Determine the [x, y] coordinate at the center of the cell enclosing the given text.  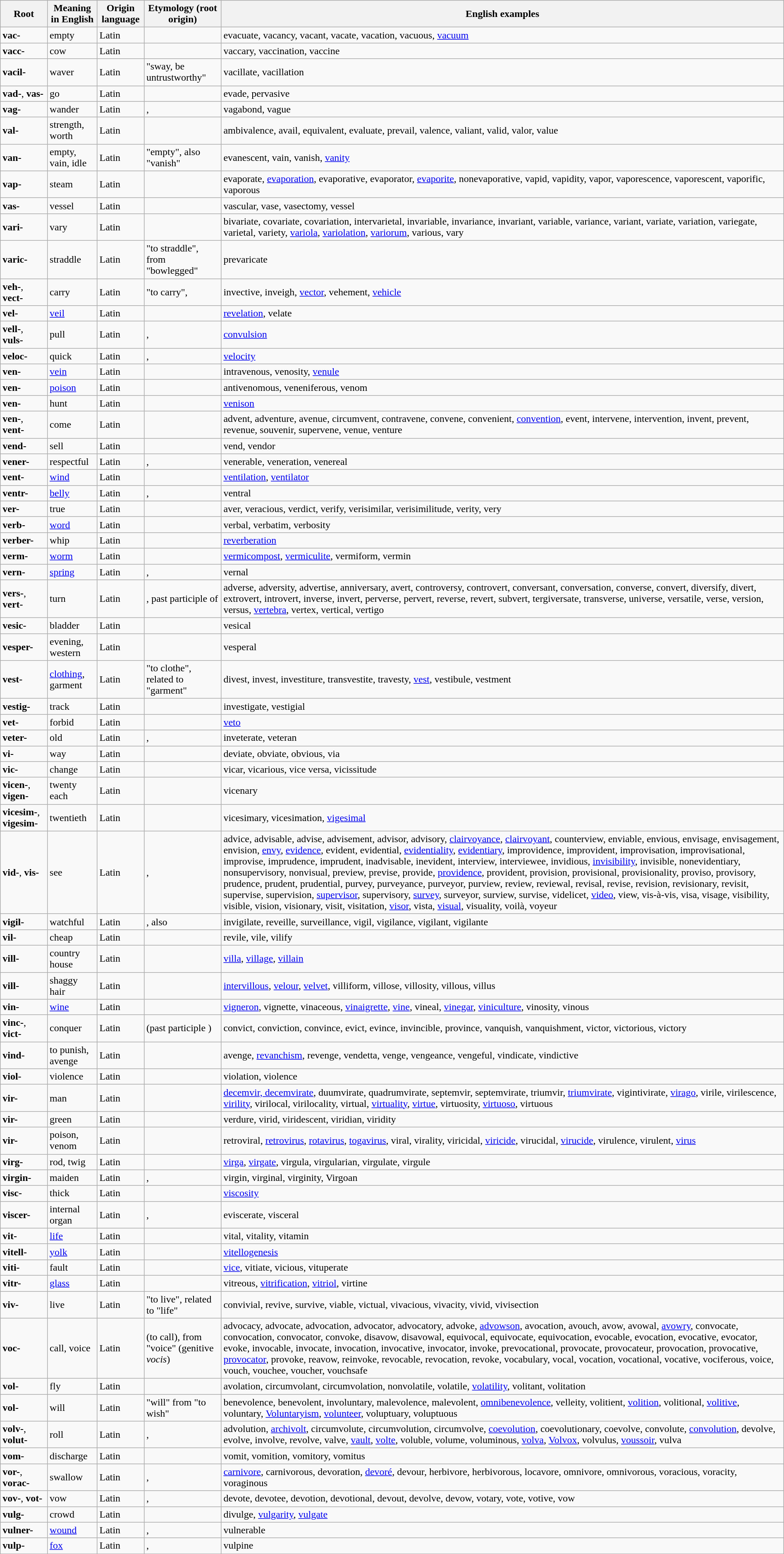
aver, veracious, verdict, verify, verisimilar, verisimilitude, verity, very [502, 509]
maiden [72, 1178]
thick [72, 1193]
vesper- [24, 647]
vit- [24, 1236]
"to live", related to "life" [182, 1305]
vital, vitality, vitamin [502, 1236]
invigilate, reveille, surveillance, vigil, vigilance, vigilant, vigilante [502, 922]
violence [72, 1077]
viv- [24, 1305]
vom- [24, 1456]
divest, invest, investiture, transvestite, travesty, vest, vestibule, vestment [502, 680]
way [72, 754]
vend, vendor [502, 446]
Meaning in English [72, 14]
intervillous, velour, velvet, villiform, villose, villosity, villous, villus [502, 985]
verdure, virid, viridescent, viridian, viridity [502, 1119]
intravenous, venosity, venule [502, 372]
poison, venom [72, 1141]
retroviral, retrovirus, rotavirus, togavirus, viral, virality, viricidal, viricide, virucidal, virucide, virulence, virulent, virus [502, 1141]
inveterate, veteran [502, 738]
pull [72, 335]
cow [72, 51]
verber- [24, 540]
vel- [24, 314]
vend- [24, 446]
vil- [24, 937]
(to call), from "voice" (genitive vocis) [182, 1348]
vice, vitiate, vicious, vituperate [502, 1267]
vicesim-, vigesim- [24, 817]
(past participle ) [182, 1028]
man [72, 1098]
respectful [72, 462]
visc- [24, 1193]
vic- [24, 769]
evanescent, vain, vanish, vanity [502, 157]
crowd [72, 1514]
vaccary, vaccination, vaccine [502, 51]
straddle [72, 259]
viscer- [24, 1214]
evening, western [72, 647]
violation, violence [502, 1077]
vacillate, vacillation [502, 72]
"to carry", [182, 292]
rod, twig [72, 1162]
verm- [24, 556]
vagabond, vague [502, 109]
vestig- [24, 706]
vent- [24, 477]
avenge, revanchism, revenge, vendetta, venge, vengeance, vengeful, vindicate, vindictive [502, 1056]
ventral [502, 493]
vomit, vomition, vomitory, vomitus [502, 1456]
twenty each [72, 791]
vacc- [24, 51]
true [72, 509]
quick [72, 356]
life [72, 1236]
convulsion [502, 335]
roll [72, 1434]
vell-, vuls- [24, 335]
carnivore, carnivorous, devoration, devoré, devour, herbivore, herbivorous, locavore, omnivore, omnivorous, voracious, voracity, voraginous [502, 1477]
voc- [24, 1348]
vers-, vert- [24, 599]
hunt [72, 403]
worm [72, 556]
Origin language [121, 14]
live [72, 1305]
avolation, circumvolant, circumvolation, nonvolatile, volatile, volatility, volitant, volitation [502, 1386]
yolk [72, 1252]
vesic- [24, 626]
virgin- [24, 1178]
revelation, velate [502, 314]
vern- [24, 572]
fault [72, 1267]
spring [72, 572]
veto [502, 722]
venison [502, 403]
vov-, vot- [24, 1499]
vener- [24, 462]
prevaricate [502, 259]
vitell- [24, 1252]
come [72, 424]
van- [24, 157]
vas- [24, 206]
evaporate, evaporation, evaporative, evaporator, evaporite, nonevaporative, vapid, vapidity, vapor, vaporescence, vaporescent, vaporific, vaporous [502, 184]
vernal [502, 572]
vessel [72, 206]
strength, worth [72, 131]
belly [72, 493]
revile, vile, vilify [502, 937]
empty, vain, idle [72, 157]
, past participle of [182, 599]
twentieth [72, 817]
verbal, verbatim, verbosity [502, 524]
Etymology (root origin) [182, 14]
"empty", also "vanish" [182, 157]
vigneron, vignette, vinaceous, vinaigrette, vine, vineal, vinegar, viniculture, vinosity, vinous [502, 1007]
ambivalence, avail, equivalent, evaluate, prevail, valence, valiant, valid, valor, value [502, 131]
vulpine [502, 1546]
evacuate, vacancy, vacant, vacate, vacation, vacuous, vacuum [502, 35]
change [72, 769]
"will" from "to wish" [182, 1408]
viscosity [502, 1193]
track [72, 706]
vicar, vicarious, vice versa, vicissitude [502, 769]
turn [72, 599]
deviate, obviate, obvious, via [502, 754]
ventilation, ventilator [502, 477]
vermicompost, vermiculite, vermiform, vermin [502, 556]
"to clothe", related to "garment" [182, 680]
eviscerate, visceral [502, 1214]
vigil- [24, 922]
evade, pervasive [502, 93]
fox [72, 1546]
wander [72, 109]
Root [24, 14]
virg- [24, 1162]
old [72, 738]
veh-, vect- [24, 292]
empty [72, 35]
venerable, veneration, venereal [502, 462]
vicenary [502, 791]
villa, village, villain [502, 959]
waver [72, 72]
steam [72, 184]
divulge, vulgarity, vulgate [502, 1514]
vulnerable [502, 1530]
velocity [502, 356]
veter- [24, 738]
watchful [72, 922]
vesperal [502, 647]
vet- [24, 722]
convict, conviction, convince, evict, evince, invincible, province, vanquish, vanquishment, victor, victorious, victory [502, 1028]
convivial, revive, survive, viable, victual, vivacious, vivacity, vivid, vivisection [502, 1305]
antivenomous, veneniferous, venom [502, 388]
vulp- [24, 1546]
virgin, virginal, virginity, Virgoan [502, 1178]
vascular, vase, vasectomy, vessel [502, 206]
green [72, 1119]
volv-, volut- [24, 1434]
vacil- [24, 72]
vein [72, 372]
bladder [72, 626]
veil [72, 314]
go [72, 93]
carry [72, 292]
discharge [72, 1456]
word [72, 524]
sell [72, 446]
vicesimary, vicesimation, vigesimal [502, 817]
country house [72, 959]
vac- [24, 35]
clothing, garment [72, 680]
to punish, avenge [72, 1056]
conquer [72, 1028]
varic- [24, 259]
ventr- [24, 493]
call, voice [72, 1348]
vulner- [24, 1530]
ven-, vent- [24, 424]
veloc- [24, 356]
virga, virgate, virgula, virgularian, virgulate, virgule [502, 1162]
forbid [72, 722]
poison [72, 388]
val- [24, 131]
vow [72, 1499]
reverberation [502, 540]
vitellogenesis [502, 1252]
vest- [24, 680]
vesical [502, 626]
English examples [502, 14]
wine [72, 1007]
vid-, vis- [24, 872]
devote, devotee, devotion, devotional, devout, devolve, devow, votary, vote, votive, vow [502, 1499]
will [72, 1408]
viol- [24, 1077]
vari- [24, 227]
wound [72, 1530]
vary [72, 227]
shaggy hair [72, 985]
vap- [24, 184]
"sway, be untrustworthy" [182, 72]
vitreous, vitrification, vitriol, virtine [502, 1283]
vad-, vas- [24, 93]
invective, inveigh, vector, vehement, vehicle [502, 292]
wind [72, 477]
fly [72, 1386]
cheap [72, 937]
vi- [24, 754]
see [72, 872]
vor-, vorac- [24, 1477]
vinc-, vict- [24, 1028]
"to straddle", from "bowlegged" [182, 259]
vind- [24, 1056]
vag- [24, 109]
ver- [24, 509]
vitr- [24, 1283]
verb- [24, 524]
viti- [24, 1267]
vicen-, vigen- [24, 791]
whip [72, 540]
internal organ [72, 1214]
glass [72, 1283]
vin- [24, 1007]
vulg- [24, 1514]
investigate, vestigial [502, 706]
, also [182, 922]
swallow [72, 1477]
